Scan for the cell matching the given text and deliver its (x, y) coordinate at center. 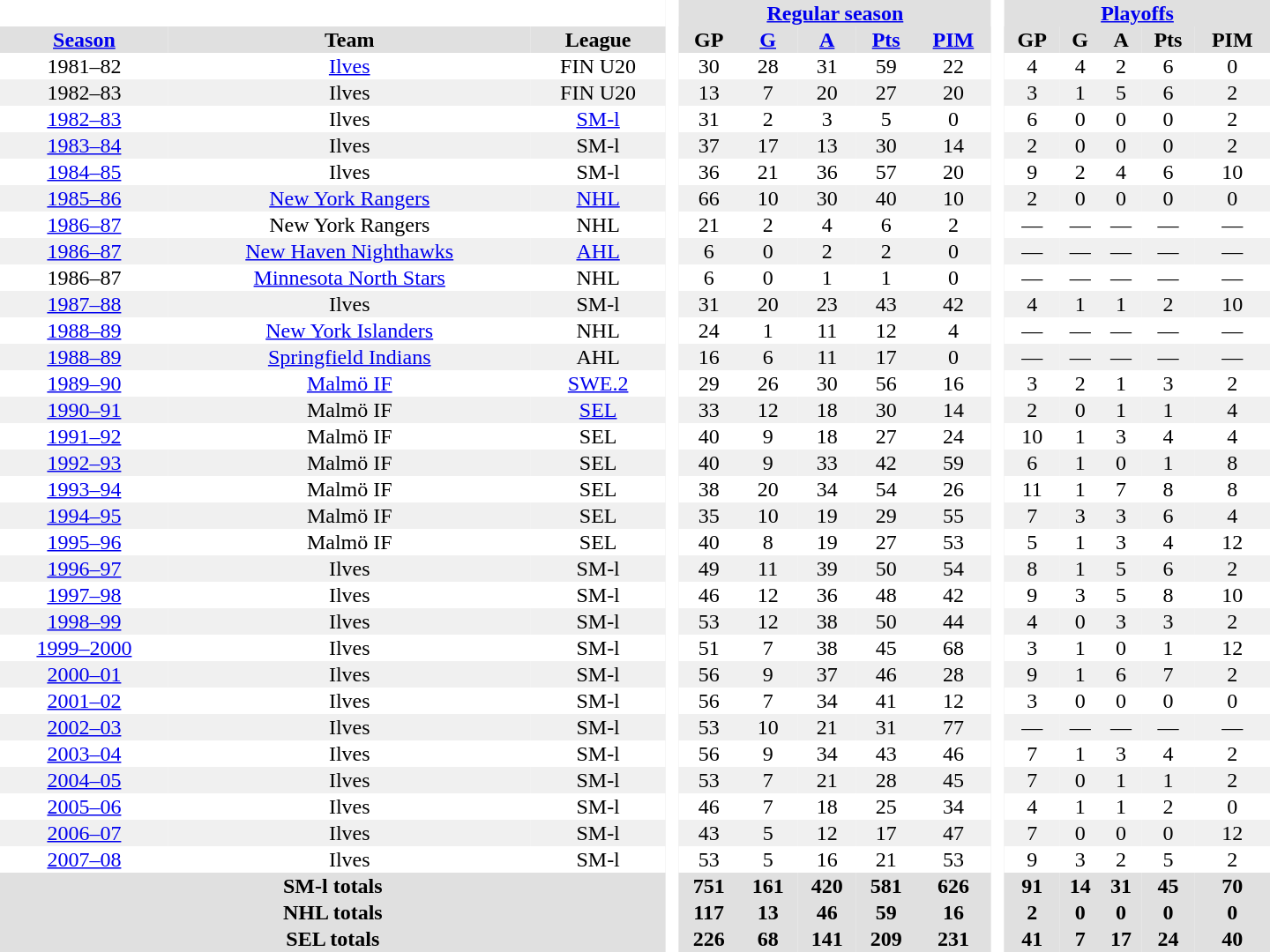
1997–98 (85, 595)
New York Islanders (349, 331)
Playoffs (1138, 13)
226 (709, 939)
1987–88 (85, 304)
48 (885, 595)
25 (885, 807)
1993–94 (85, 489)
209 (885, 939)
Season (85, 40)
49 (709, 569)
New Haven Nighthawks (349, 251)
39 (827, 569)
47 (952, 833)
Springfield Indians (349, 357)
1990–91 (85, 410)
44 (952, 621)
70 (1232, 886)
2007–08 (85, 859)
77 (952, 727)
581 (885, 886)
2006–07 (85, 833)
231 (952, 939)
2005–06 (85, 807)
NHL totals (333, 912)
1999–2000 (85, 648)
626 (952, 886)
1996–97 (85, 569)
Team (349, 40)
1985–86 (85, 198)
2001–02 (85, 701)
1995–96 (85, 542)
SM-l totals (333, 886)
SWE.2 (598, 383)
35 (709, 516)
2004–05 (85, 780)
161 (767, 886)
751 (709, 886)
2003–04 (85, 754)
League (598, 40)
1989–90 (85, 383)
23 (827, 304)
Regular season (834, 13)
1981–82 (85, 66)
1991–92 (85, 436)
1994–95 (85, 516)
1998–99 (85, 621)
141 (827, 939)
2002–03 (85, 727)
117 (709, 912)
55 (952, 516)
1984–85 (85, 172)
57 (885, 172)
Minnesota North Stars (349, 278)
SEL totals (333, 939)
22 (952, 66)
66 (709, 198)
51 (709, 648)
1983–84 (85, 145)
91 (1032, 886)
420 (827, 886)
2000–01 (85, 674)
1992–93 (85, 463)
